Detect which cell encompasses the target text, then output its [x, y] center coordinate. 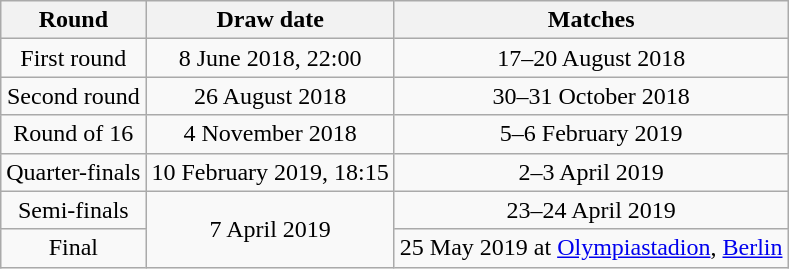
Second round [74, 96]
First round [74, 58]
Semi-finals [74, 210]
Final [74, 248]
17–20 August 2018 [591, 58]
Matches [591, 20]
4 November 2018 [270, 134]
26 August 2018 [270, 96]
Quarter-finals [74, 172]
7 April 2019 [270, 229]
10 February 2019, 18:15 [270, 172]
Round [74, 20]
23–24 April 2019 [591, 210]
5–6 February 2019 [591, 134]
30–31 October 2018 [591, 96]
25 May 2019 at Olympiastadion, Berlin [591, 248]
8 June 2018, 22:00 [270, 58]
2–3 April 2019 [591, 172]
Draw date [270, 20]
Round of 16 [74, 134]
